Pinpoint the cell where the given text exists, returning its [x, y] midpoint coordinate. 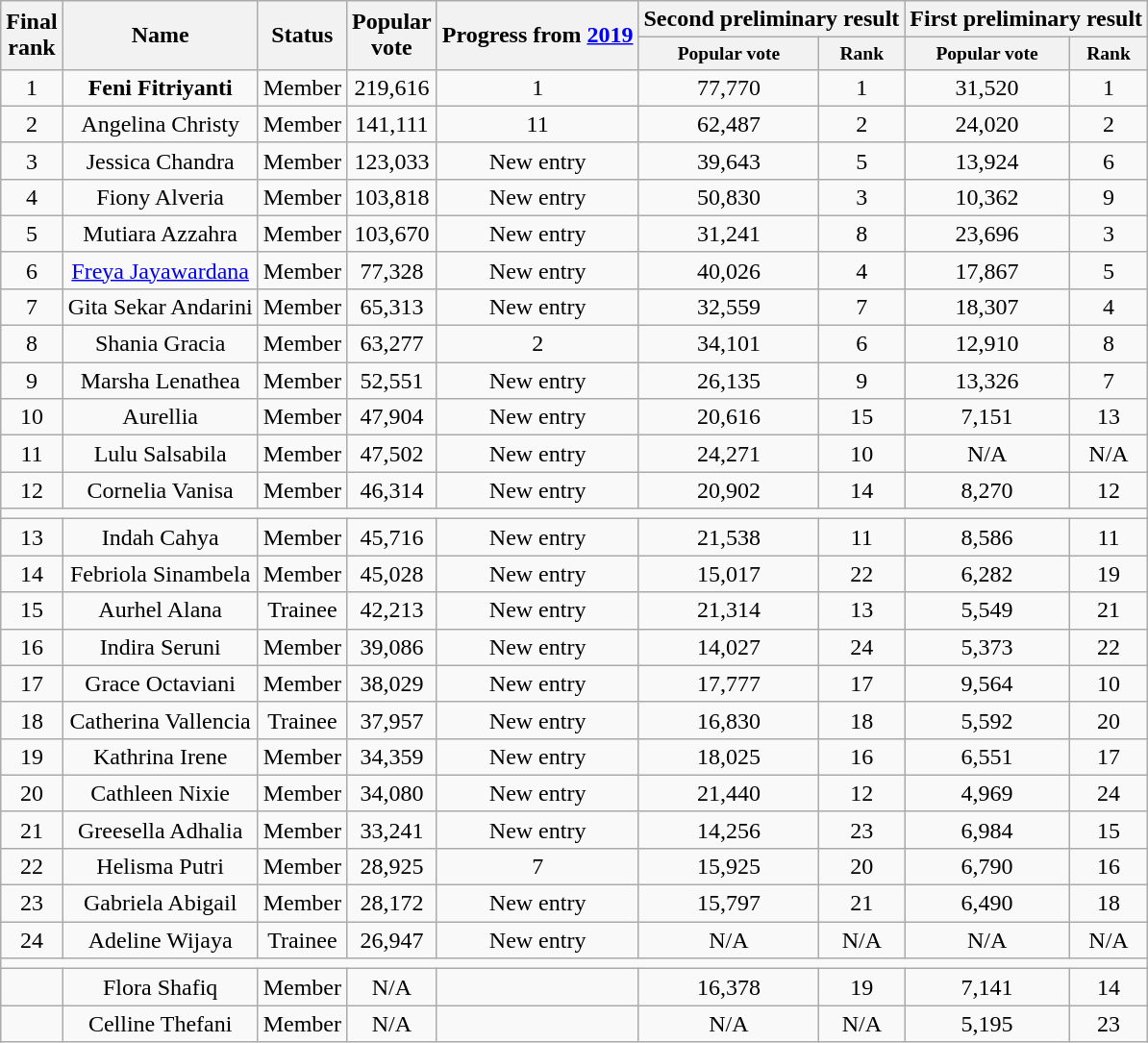
103,670 [392, 234]
13,924 [986, 161]
219,616 [392, 87]
24,271 [729, 454]
14,027 [729, 647]
33,241 [392, 830]
Indira Seruni [160, 647]
5,195 [986, 1024]
77,328 [392, 270]
Gabriela Abigail [160, 904]
40,026 [729, 270]
Greesella Adhalia [160, 830]
Kathrina Irene [160, 757]
47,904 [392, 417]
Aurhel Alana [160, 610]
Name [160, 35]
6,490 [986, 904]
16,830 [729, 720]
Freya Jayawardana [160, 270]
45,716 [392, 537]
Febriola Sinambela [160, 574]
141,111 [392, 124]
45,028 [392, 574]
31,241 [729, 234]
20,616 [729, 417]
4,969 [986, 793]
Aurellia [160, 417]
7,151 [986, 417]
28,172 [392, 904]
39,086 [392, 647]
5,592 [986, 720]
Grace Octaviani [160, 683]
Catherina Vallencia [160, 720]
26,947 [392, 940]
Gita Sekar Andarini [160, 307]
5,373 [986, 647]
24,020 [986, 124]
37,957 [392, 720]
Jessica Chandra [160, 161]
6,551 [986, 757]
8,586 [986, 537]
Mutiara Azzahra [160, 234]
42,213 [392, 610]
Fiony Alveria [160, 197]
26,135 [729, 381]
6,282 [986, 574]
Progress from 2019 [537, 35]
31,520 [986, 87]
39,643 [729, 161]
16,378 [729, 987]
13,326 [986, 381]
Status [302, 35]
Cornelia Vanisa [160, 490]
Second preliminary result [771, 19]
17,777 [729, 683]
50,830 [729, 197]
8,270 [986, 490]
32,559 [729, 307]
17,867 [986, 270]
34,080 [392, 793]
Celline Thefani [160, 1024]
62,487 [729, 124]
Feni Fitriyanti [160, 87]
Lulu Salsabila [160, 454]
7,141 [986, 987]
18,025 [729, 757]
65,313 [392, 307]
15,797 [729, 904]
52,551 [392, 381]
46,314 [392, 490]
123,033 [392, 161]
20,902 [729, 490]
21,314 [729, 610]
Cathleen Nixie [160, 793]
Helisma Putri [160, 866]
Popularvote [392, 35]
Angelina Christy [160, 124]
9,564 [986, 683]
First preliminary result [1027, 19]
14,256 [729, 830]
77,770 [729, 87]
15,017 [729, 574]
Indah Cahya [160, 537]
34,359 [392, 757]
Finalrank [32, 35]
6,984 [986, 830]
10,362 [986, 197]
18,307 [986, 307]
12,910 [986, 344]
21,538 [729, 537]
47,502 [392, 454]
Adeline Wijaya [160, 940]
Shania Gracia [160, 344]
Flora Shafiq [160, 987]
Marsha Lenathea [160, 381]
63,277 [392, 344]
5,549 [986, 610]
28,925 [392, 866]
23,696 [986, 234]
21,440 [729, 793]
34,101 [729, 344]
38,029 [392, 683]
103,818 [392, 197]
6,790 [986, 866]
15,925 [729, 866]
